For the text-containing cell, return its midpoint in (x, y) coordinate format. 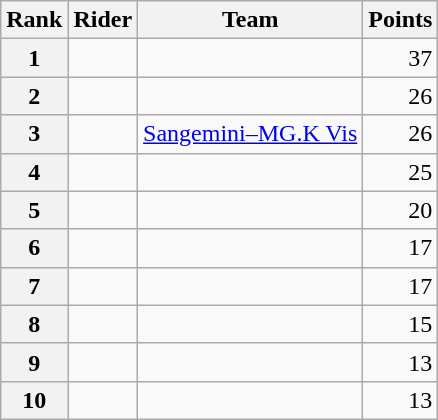
Points (400, 20)
9 (34, 362)
8 (34, 324)
25 (400, 172)
4 (34, 172)
Rider (103, 20)
20 (400, 210)
1 (34, 58)
Rank (34, 20)
6 (34, 248)
37 (400, 58)
15 (400, 324)
5 (34, 210)
10 (34, 400)
Sangemini–MG.K Vis (250, 134)
Team (250, 20)
3 (34, 134)
7 (34, 286)
2 (34, 96)
